Search for the cell housing the specified text and yield its (X, Y) center coordinate. 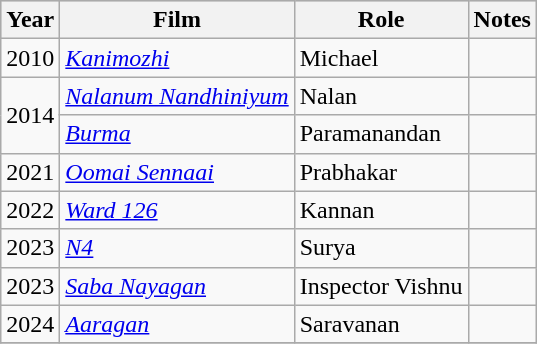
2024 (30, 324)
Michael (381, 58)
Nalanum Nandhiniyum (177, 96)
Nalan (381, 96)
Kannan (381, 210)
Ward 126 (177, 210)
Aaragan (177, 324)
Kanimozhi (177, 58)
N4 (177, 248)
Prabhakar (381, 172)
Burma (177, 134)
2022 (30, 210)
Saravanan (381, 324)
2010 (30, 58)
Notes (502, 20)
Year (30, 20)
Saba Nayagan (177, 286)
Paramanandan (381, 134)
Surya (381, 248)
2021 (30, 172)
Role (381, 20)
Inspector Vishnu (381, 286)
2014 (30, 115)
Oomai Sennaai (177, 172)
Film (177, 20)
